Find where the given text appears and provide that cell's center as [X, Y] coordinate. 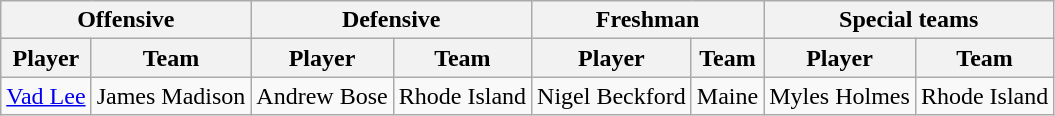
Freshman [648, 20]
Maine [727, 96]
Myles Holmes [840, 96]
James Madison [171, 96]
Nigel Beckford [612, 96]
Special teams [909, 20]
Andrew Bose [322, 96]
Defensive [392, 20]
Offensive [126, 20]
Vad Lee [46, 96]
